Output the [X, Y] coordinate of the center of the cell containing the given text.  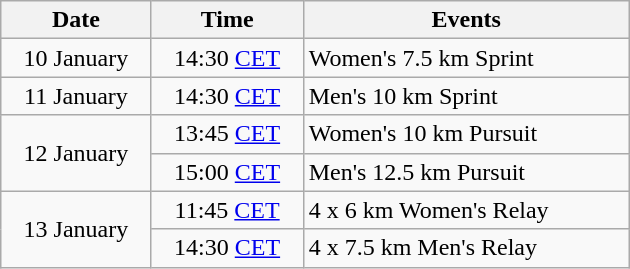
15:00 CET [227, 172]
Events [466, 20]
Men's 12.5 km Pursuit [466, 172]
Women's 7.5 km Sprint [466, 58]
11 January [76, 96]
4 x 7.5 km Men's Relay [466, 248]
4 x 6 km Women's Relay [466, 210]
Date [76, 20]
11:45 CET [227, 210]
Time [227, 20]
13:45 CET [227, 134]
12 January [76, 153]
Men's 10 km Sprint [466, 96]
13 January [76, 229]
10 January [76, 58]
Women's 10 km Pursuit [466, 134]
